Return [x, y] of the center of cell containing provided text 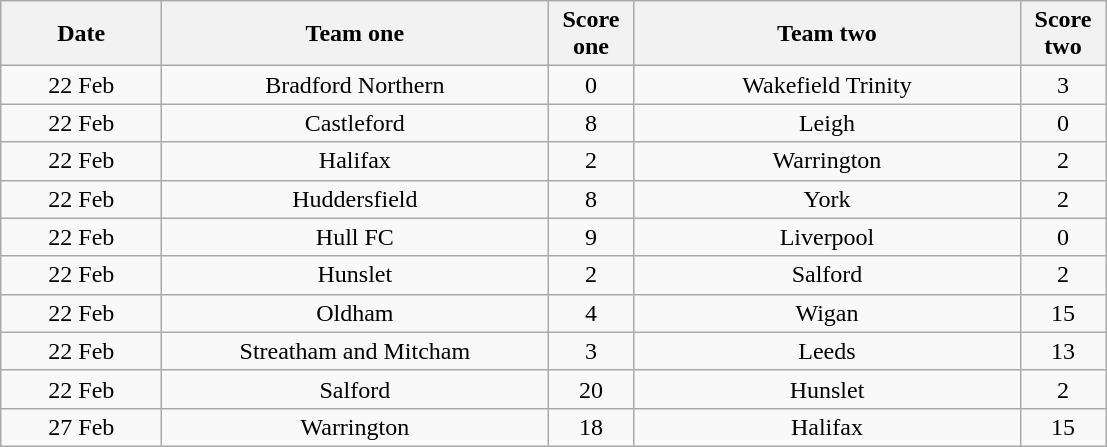
Team one [355, 34]
20 [591, 389]
Score one [591, 34]
Leigh [827, 123]
Score two [1063, 34]
Liverpool [827, 237]
Castleford [355, 123]
Date [82, 34]
Streatham and Mitcham [355, 351]
Wigan [827, 313]
13 [1063, 351]
Leeds [827, 351]
18 [591, 427]
Bradford Northern [355, 85]
9 [591, 237]
4 [591, 313]
York [827, 199]
Huddersfield [355, 199]
Oldham [355, 313]
Wakefield Trinity [827, 85]
Team two [827, 34]
27 Feb [82, 427]
Hull FC [355, 237]
